Determine the (x, y) coordinate at the center of the cell enclosing the given text.  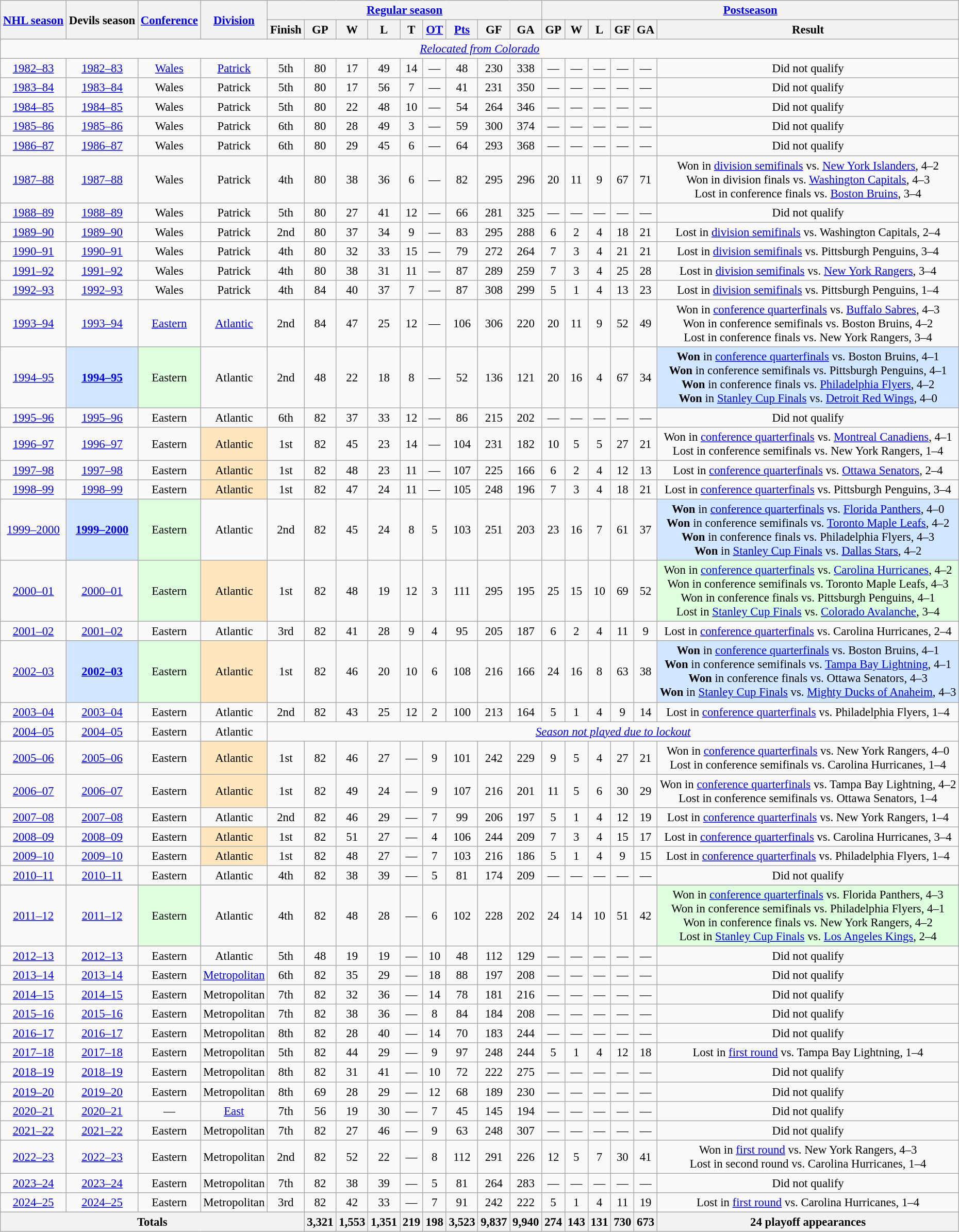
102 (462, 915)
Totals (153, 1222)
99 (462, 818)
184 (494, 1014)
Lost in conference quarterfinals vs. Carolina Hurricanes, 3–4 (807, 837)
307 (526, 1130)
673 (646, 1222)
72 (462, 1072)
East (234, 1111)
291 (494, 1157)
43 (352, 712)
Lost in conference quarterfinals vs. Ottawa Senators, 2–4 (807, 471)
59 (462, 126)
325 (526, 212)
251 (494, 530)
374 (526, 126)
95 (462, 631)
198 (434, 1222)
61 (623, 530)
Lost in division semifinals vs. Washington Capitals, 2–4 (807, 232)
Lost in conference quarterfinals vs. Pittsburgh Penguins, 3–4 (807, 490)
64 (462, 146)
203 (526, 530)
OT (434, 30)
T (411, 30)
283 (526, 1183)
24 playoff appearances (807, 1222)
35 (352, 975)
9,940 (526, 1222)
9,837 (494, 1222)
Season not played due to lockout (614, 731)
196 (526, 490)
Conference (170, 20)
83 (462, 232)
71 (646, 179)
101 (462, 758)
104 (462, 444)
306 (494, 323)
293 (494, 146)
121 (526, 377)
Lost in division semifinals vs. Pittsburgh Penguins, 1–4 (807, 290)
299 (526, 290)
205 (494, 631)
111 (462, 591)
338 (526, 69)
194 (526, 1111)
97 (462, 1053)
182 (526, 444)
79 (462, 251)
195 (526, 591)
Lost in first round vs. Tampa Bay Lightning, 1–4 (807, 1053)
308 (494, 290)
350 (526, 88)
206 (494, 818)
220 (526, 323)
Lost in conference quarterfinals vs. Carolina Hurricanes, 2–4 (807, 631)
Won in first round vs. New York Rangers, 4–3Lost in second round vs. Carolina Hurricanes, 1–4 (807, 1157)
187 (526, 631)
Relocated from Colorado (479, 49)
Won in conference quarterfinals vs. New York Rangers, 4–0Lost in conference semifinals vs. Carolina Hurricanes, 1–4 (807, 758)
213 (494, 712)
281 (494, 212)
129 (526, 956)
Regular season (405, 10)
1,553 (352, 1222)
NHL season (34, 20)
54 (462, 107)
274 (554, 1222)
108 (462, 672)
Postseason (751, 10)
44 (352, 1053)
131 (599, 1222)
86 (462, 418)
174 (494, 875)
143 (576, 1222)
272 (494, 251)
105 (462, 490)
Lost in division semifinals vs. Pittsburgh Penguins, 3–4 (807, 251)
300 (494, 126)
368 (526, 146)
181 (494, 995)
730 (623, 1222)
1,351 (384, 1222)
219 (411, 1222)
Finish (286, 30)
Won in conference quarterfinals vs. Tampa Bay Lightning, 4–2Lost in conference semifinals vs. Ottawa Senators, 1–4 (807, 791)
68 (462, 1092)
225 (494, 471)
189 (494, 1092)
164 (526, 712)
296 (526, 179)
275 (526, 1072)
288 (526, 232)
289 (494, 271)
226 (526, 1157)
229 (526, 758)
259 (526, 271)
Result (807, 30)
78 (462, 995)
3,523 (462, 1222)
201 (526, 791)
186 (526, 856)
91 (462, 1203)
Pts (462, 30)
70 (462, 1034)
Lost in first round vs. Carolina Hurricanes, 1–4 (807, 1203)
Lost in division semifinals vs. New York Rangers, 3–4 (807, 271)
136 (494, 377)
145 (494, 1111)
3,321 (320, 1222)
Division (234, 20)
228 (494, 915)
183 (494, 1034)
100 (462, 712)
66 (462, 212)
346 (526, 107)
Won in conference quarterfinals vs. Montreal Canadiens, 4–1Lost in conference semifinals vs. New York Rangers, 1–4 (807, 444)
Lost in conference quarterfinals vs. New York Rangers, 1–4 (807, 818)
215 (494, 418)
88 (462, 975)
Devils season (102, 20)
